Find where the given text appears and provide that cell's center as [X, Y] coordinate. 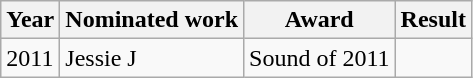
2011 [30, 58]
Jessie J [152, 58]
Year [30, 20]
Nominated work [152, 20]
Award [320, 20]
Result [433, 20]
Sound of 2011 [320, 58]
